Return the (X, Y) coordinate for the center point of the cell that contains the specified text.  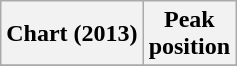
Chart (2013) (72, 34)
Peakposition (189, 34)
